For the text-containing cell, return its midpoint in (x, y) coordinate format. 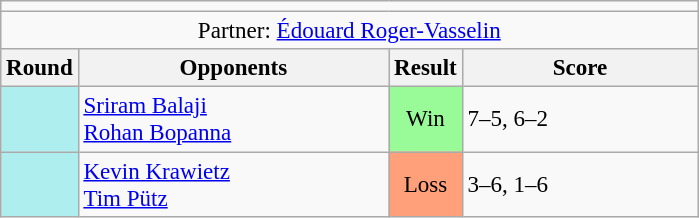
3–6, 1–6 (580, 184)
Loss (426, 184)
Win (426, 120)
Sriram Balaji Rohan Bopanna (234, 120)
7–5, 6–2 (580, 120)
Partner: Édouard Roger-Vasselin (350, 31)
Round (40, 68)
Opponents (234, 68)
Score (580, 68)
Kevin Krawietz Tim Pütz (234, 184)
Result (426, 68)
